Locate the cell with the specified text and output its [X, Y] center coordinate. 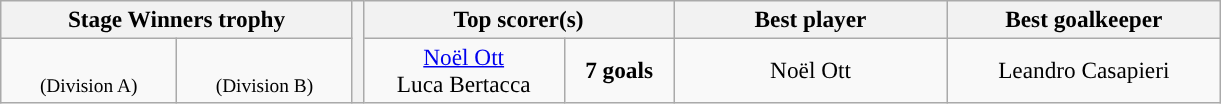
(Division A) [89, 70]
Noël Ott Luca Bertacca [464, 70]
Best player [810, 19]
(Division B) [265, 70]
7 goals [619, 70]
Leandro Casapieri [1084, 70]
Noël Ott [810, 70]
Top scorer(s) [518, 19]
Best goalkeeper [1084, 19]
Stage Winners trophy [177, 19]
